Find where the given text appears and provide that cell's center as [X, Y] coordinate. 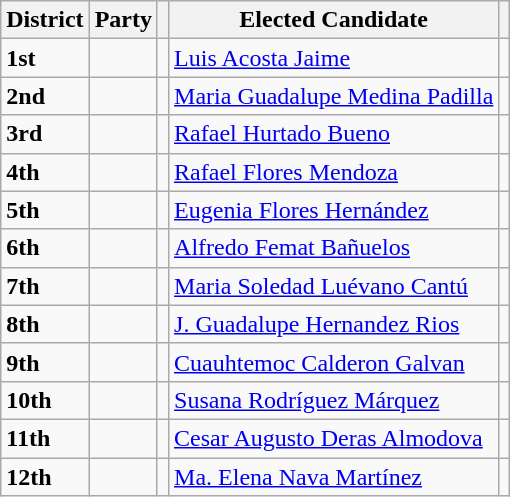
3rd [45, 134]
Cesar Augusto Deras Almodova [334, 438]
7th [45, 286]
Maria Guadalupe Medina Padilla [334, 96]
Alfredo Femat Bañuelos [334, 248]
J. Guadalupe Hernandez Rios [334, 324]
12th [45, 477]
Cuauhtemoc Calderon Galvan [334, 362]
8th [45, 324]
4th [45, 172]
Party [123, 20]
5th [45, 210]
10th [45, 400]
2nd [45, 96]
6th [45, 248]
11th [45, 438]
Eugenia Flores Hernández [334, 210]
Elected Candidate [334, 20]
Ma. Elena Nava Martínez [334, 477]
Rafael Flores Mendoza [334, 172]
Luis Acosta Jaime [334, 58]
Maria Soledad Luévano Cantú [334, 286]
1st [45, 58]
Rafael Hurtado Bueno [334, 134]
Susana Rodríguez Márquez [334, 400]
District [45, 20]
9th [45, 362]
